Pinpoint the cell where the given text exists, returning its [X, Y] midpoint coordinate. 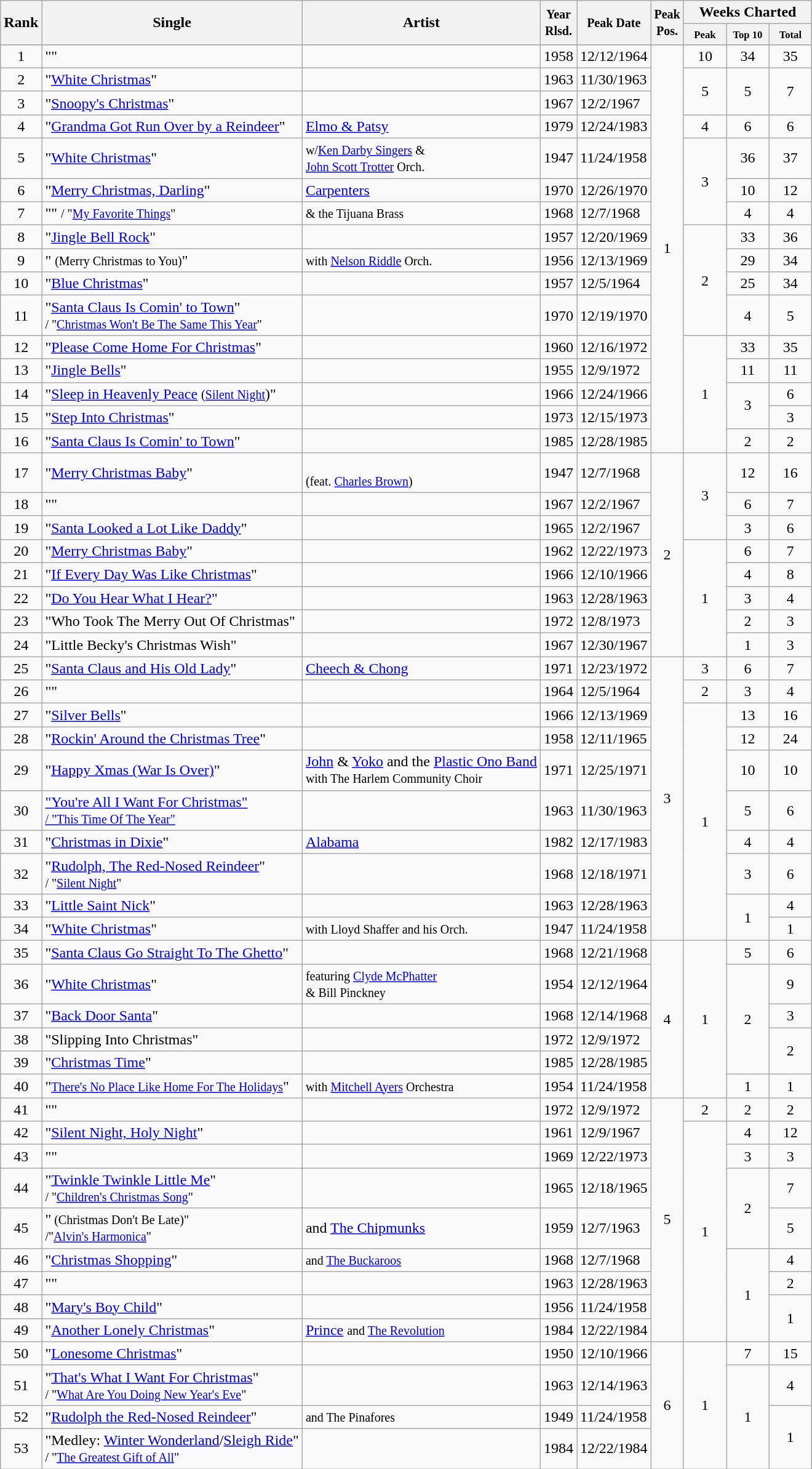
26 [21, 692]
12/14/1968 [614, 1016]
1960 [559, 347]
"Silver Bells" [172, 715]
12/18/1971 [614, 874]
"Another Lonely Christmas" [172, 1330]
"Merry Christmas, Darling" [172, 190]
12/7/1963 [614, 1228]
"That's What I Want For Christmas"/ "What Are You Doing New Year's Eve" [172, 1385]
(feat. Charles Brown) [421, 473]
1973 [559, 417]
19 [21, 527]
1969 [559, 1156]
41 [21, 1110]
1979 [559, 126]
Peak Date [614, 23]
Weeks Charted [747, 12]
"Lonesome Christmas" [172, 1353]
"Rockin' Around the Christmas Tree" [172, 739]
48 [21, 1307]
featuring Clyde McPhatter& Bill Pinckney [421, 983]
1949 [559, 1417]
"Little Becky's Christmas Wish" [172, 645]
39 [21, 1063]
1964 [559, 692]
"Mary's Boy Child" [172, 1307]
1955 [559, 370]
12/30/1967 [614, 645]
20 [21, 551]
12/24/1983 [614, 126]
"Jingle Bells" [172, 370]
12/17/1983 [614, 842]
"Slipping Into Christmas" [172, 1039]
43 [21, 1156]
"Christmas Time" [172, 1063]
12/8/1973 [614, 622]
30 [21, 810]
"Santa Looked a Lot Like Daddy" [172, 527]
Cheech & Chong [421, 668]
50 [21, 1353]
"Santa Claus Is Comin' to Town" [172, 441]
45 [21, 1228]
22 [21, 598]
14 [21, 394]
"There's No Place Like Home For The Holidays" [172, 1086]
with Lloyd Shaffer and his Orch. [421, 929]
"Back Door Santa" [172, 1016]
"Snoopy's Christmas" [172, 103]
21 [21, 575]
"Medley: Winter Wonderland/Sleigh Ride"/ "The Greatest Gift of All" [172, 1449]
" (Christmas Don't Be Late)"/"Alvin's Harmonica" [172, 1228]
Prince and The Revolution [421, 1330]
12/15/1973 [614, 417]
John & Yoko and the Plastic Ono Bandwith The Harlem Community Choir [421, 771]
"Rudolph, The Red-Nosed Reindeer" / "Silent Night" [172, 874]
12/18/1965 [614, 1188]
27 [21, 715]
and The Chipmunks [421, 1228]
23 [21, 622]
Carpenters [421, 190]
52 [21, 1417]
28 [21, 739]
Rank [21, 23]
"Sleep in Heavenly Peace (Silent Night)" [172, 394]
"Santa Claus Go Straight To The Ghetto" [172, 952]
Alabama [421, 842]
12/21/1968 [614, 952]
YearRlsd. [559, 23]
Total [790, 34]
12/9/1967 [614, 1133]
with Nelson Riddle Orch. [421, 260]
Peak [705, 34]
and The Pinafores [421, 1417]
38 [21, 1039]
51 [21, 1385]
46 [21, 1260]
1950 [559, 1353]
"Grandma Got Run Over by a Reindeer" [172, 126]
32 [21, 874]
"Happy Xmas (War Is Over)" [172, 771]
and The Buckaroos [421, 1260]
"Christmas in Dixie" [172, 842]
1962 [559, 551]
17 [21, 473]
"If Every Day Was Like Christmas" [172, 575]
"Santa Claus and His Old Lady" [172, 668]
"Jingle Bell Rock" [172, 237]
12/24/1966 [614, 394]
Top 10 [748, 34]
w/Ken Darby Singers &John Scott Trotter Orch. [421, 159]
"" / "My Favorite Things" [172, 214]
40 [21, 1086]
1982 [559, 842]
12/26/1970 [614, 190]
"Twinkle Twinkle Little Me"/ "Children's Christmas Song" [172, 1188]
12/19/1970 [614, 315]
12/16/1972 [614, 347]
12/11/1965 [614, 739]
Artist [421, 23]
44 [21, 1188]
31 [21, 842]
47 [21, 1283]
"Little Saint Nick" [172, 905]
12/25/1971 [614, 771]
Elmo & Patsy [421, 126]
"Blue Christmas" [172, 284]
18 [21, 504]
" (Merry Christmas to You)" [172, 260]
"Santa Claus Is Comin' to Town" / "Christmas Won't Be The Same This Year" [172, 315]
12/14/1963 [614, 1385]
1959 [559, 1228]
"Step Into Christmas" [172, 417]
"Do You Hear What I Hear?" [172, 598]
"Who Took The Merry Out Of Christmas" [172, 622]
"You're All I Want For Christmas"/ "This Time Of The Year" [172, 810]
12/20/1969 [614, 237]
12/23/1972 [614, 668]
49 [21, 1330]
"Christmas Shopping" [172, 1260]
& the Tijuana Brass [421, 214]
"Rudolph the Red-Nosed Reindeer" [172, 1417]
42 [21, 1133]
"Please Come Home For Christmas" [172, 347]
53 [21, 1449]
"Silent Night, Holy Night" [172, 1133]
Single [172, 23]
1961 [559, 1133]
PeakPos. [667, 23]
with Mitchell Ayers Orchestra [421, 1086]
